Capture the cell that displays the provided text and extract its [X, Y] central coordinate. 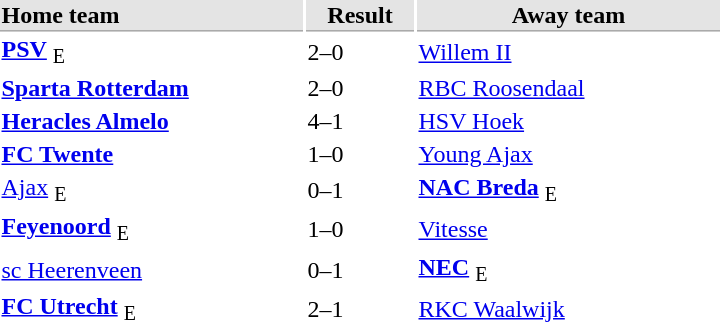
Result [360, 16]
4–1 [360, 122]
Willem II [568, 52]
Feyenoord E [152, 230]
PSV E [152, 52]
FC Twente [152, 155]
sc Heerenveen [152, 269]
HSV Hoek [568, 122]
RBC Roosendaal [568, 89]
Home team [152, 16]
Vitesse [568, 230]
Away team [568, 16]
Ajax E [152, 191]
NAC Breda E [568, 191]
Heracles Almelo [152, 122]
NEC E [568, 269]
Young Ajax [568, 155]
Sparta Rotterdam [152, 89]
